Pinpoint the cell where the given text exists, returning its [X, Y] midpoint coordinate. 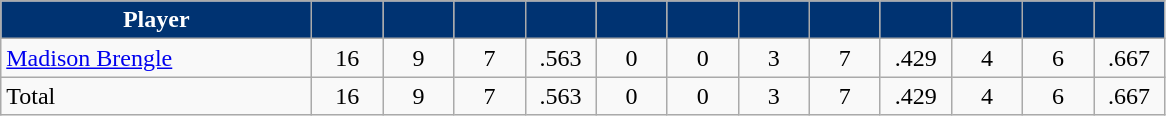
Player [156, 20]
Total [156, 96]
Madison Brengle [156, 58]
